Detect which cell encompasses the target text, then output its [x, y] center coordinate. 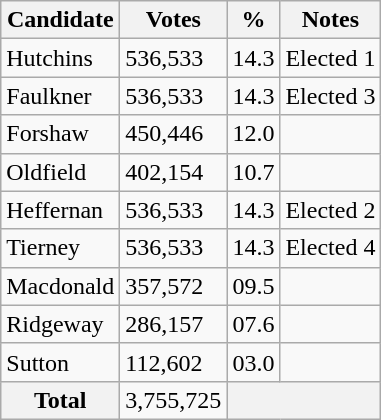
10.7 [254, 172]
112,602 [174, 362]
09.5 [254, 286]
Macdonald [60, 286]
03.0 [254, 362]
357,572 [174, 286]
Elected 2 [330, 210]
Oldfield [60, 172]
Heffernan [60, 210]
Elected 3 [330, 96]
Ridgeway [60, 324]
12.0 [254, 134]
Forshaw [60, 134]
Notes [330, 20]
Faulkner [60, 96]
Sutton [60, 362]
Elected 4 [330, 248]
07.6 [254, 324]
286,157 [174, 324]
Hutchins [60, 58]
Candidate [60, 20]
Votes [174, 20]
450,446 [174, 134]
Elected 1 [330, 58]
3,755,725 [174, 400]
402,154 [174, 172]
% [254, 20]
Tierney [60, 248]
Total [60, 400]
